Identify which cell holds the provided text, then report its (X, Y) central coordinate. 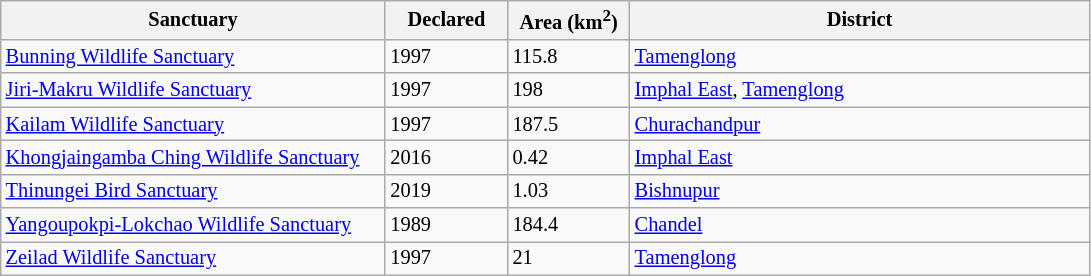
Bishnupur (860, 191)
2019 (446, 191)
2016 (446, 157)
198 (569, 90)
District (860, 20)
Kailam Wildlife Sanctuary (194, 124)
Yangoupokpi-Lokchao Wildlife Sanctuary (194, 225)
21 (569, 258)
Zeilad Wildlife Sanctuary (194, 258)
Declared (446, 20)
184.4 (569, 225)
0.42 (569, 157)
115.8 (569, 56)
Jiri-Makru Wildlife Sanctuary (194, 90)
Imphal East, Tamenglong (860, 90)
Churachandpur (860, 124)
1.03 (569, 191)
187.5 (569, 124)
Khongjaingamba Ching Wildlife Sanctuary (194, 157)
Thinungei Bird Sanctuary (194, 191)
Imphal East (860, 157)
Area (km2) (569, 20)
Sanctuary (194, 20)
1989 (446, 225)
Bunning Wildlife Sanctuary (194, 56)
Chandel (860, 225)
